Detect which cell encompasses the target text, then output its [x, y] center coordinate. 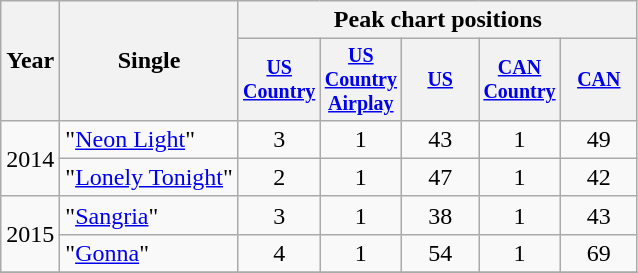
4 [279, 253]
Single [150, 61]
54 [440, 253]
42 [598, 177]
US [440, 80]
49 [598, 139]
US Country [279, 80]
"Sangria" [150, 215]
Peak chart positions [438, 20]
2014 [30, 158]
47 [440, 177]
"Neon Light" [150, 139]
Year [30, 61]
2 [279, 177]
38 [440, 215]
US Country Airplay [361, 80]
"Gonna" [150, 253]
"Lonely Tonight" [150, 177]
69 [598, 253]
2015 [30, 234]
CAN [598, 80]
CAN Country [520, 80]
